Scan for the cell matching the given text and deliver its [x, y] coordinate at center. 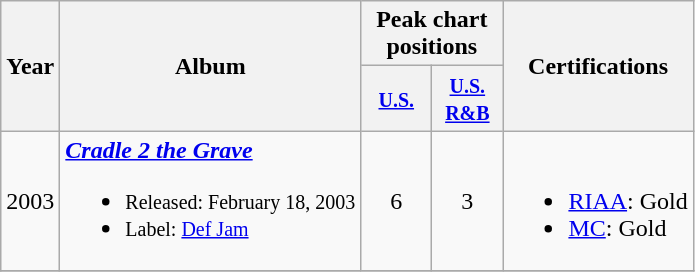
6 [396, 201]
Cradle 2 the GraveReleased: February 18, 2003Label: Def Jam [210, 201]
Year [30, 66]
U.S. [396, 98]
RIAA: GoldMC: Gold [598, 201]
Album [210, 66]
Certifications [598, 66]
2003 [30, 201]
Peak chart positions [432, 34]
3 [468, 201]
U.S. R&B [468, 98]
